Provide the [X, Y] coordinate of the cell's center where the given text is located.  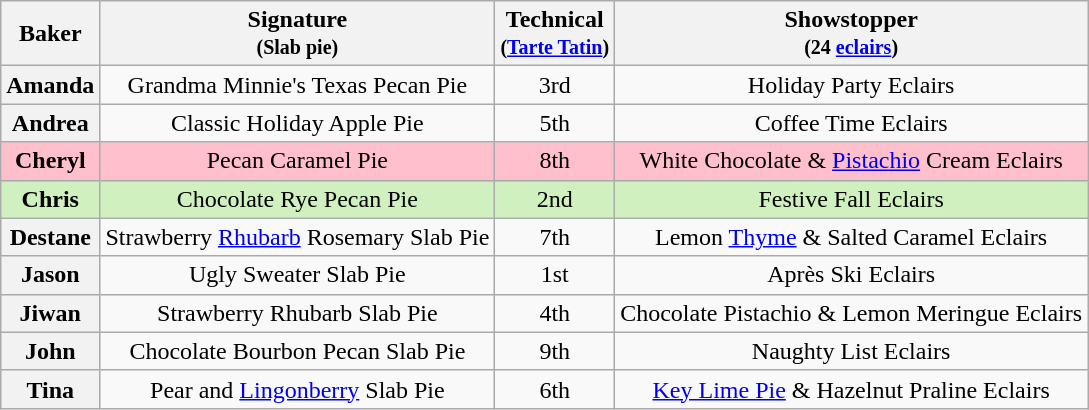
7th [555, 237]
4th [555, 313]
1st [555, 275]
Lemon Thyme & Salted Caramel Eclairs [852, 237]
5th [555, 123]
9th [555, 351]
Tina [50, 389]
Key Lime Pie & Hazelnut Praline Eclairs [852, 389]
Strawberry Rhubarb Rosemary Slab Pie [298, 237]
Jiwan [50, 313]
Pecan Caramel Pie [298, 161]
Après Ski Eclairs [852, 275]
Coffee Time Eclairs [852, 123]
Signature(Slab pie) [298, 34]
Grandma Minnie's Texas Pecan Pie [298, 85]
Pear and Lingonberry Slab Pie [298, 389]
Strawberry Rhubarb Slab Pie [298, 313]
Baker [50, 34]
Chris [50, 199]
White Chocolate & Pistachio Cream Eclairs [852, 161]
Ugly Sweater Slab Pie [298, 275]
3rd [555, 85]
Andrea [50, 123]
Showstopper(24 eclairs) [852, 34]
Jason [50, 275]
Amanda [50, 85]
Technical(Tarte Tatin) [555, 34]
Chocolate Pistachio & Lemon Meringue Eclairs [852, 313]
Classic Holiday Apple Pie [298, 123]
8th [555, 161]
Naughty List Eclairs [852, 351]
Festive Fall Eclairs [852, 199]
Destane [50, 237]
Holiday Party Eclairs [852, 85]
2nd [555, 199]
Cheryl [50, 161]
John [50, 351]
6th [555, 389]
Chocolate Bourbon Pecan Slab Pie [298, 351]
Chocolate Rye Pecan Pie [298, 199]
